Locate the cell with the specified text and output its (x, y) center coordinate. 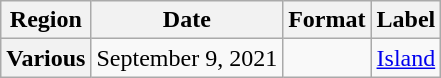
Various (46, 58)
Label (406, 20)
Date (187, 20)
September 9, 2021 (187, 58)
Island (406, 58)
Format (327, 20)
Region (46, 20)
